Pinpoint the cell where the given text exists, returning its (x, y) midpoint coordinate. 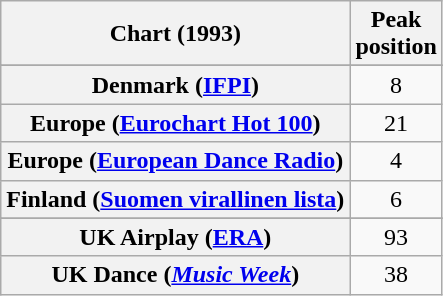
UK Airplay (ERA) (176, 237)
Peakposition (396, 34)
38 (396, 275)
93 (396, 237)
Europe (Eurochart Hot 100) (176, 123)
21 (396, 123)
UK Dance (Music Week) (176, 275)
Finland (Suomen virallinen lista) (176, 199)
Europe (European Dance Radio) (176, 161)
6 (396, 199)
8 (396, 85)
Chart (1993) (176, 34)
Denmark (IFPI) (176, 85)
4 (396, 161)
